Determine the [X, Y] coordinate at the center of the cell enclosing the given text.  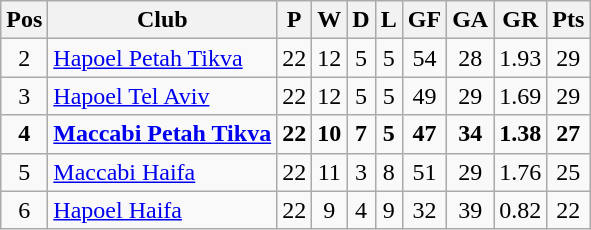
Hapoel Haifa [162, 210]
2 [24, 58]
11 [330, 172]
1.93 [520, 58]
25 [568, 172]
GA [470, 20]
51 [424, 172]
Hapoel Petah Tikva [162, 58]
Club [162, 20]
27 [568, 134]
1.38 [520, 134]
8 [388, 172]
Maccabi Haifa [162, 172]
7 [361, 134]
Maccabi Petah Tikva [162, 134]
W [330, 20]
Pts [568, 20]
0.82 [520, 210]
GR [520, 20]
1.69 [520, 96]
Hapoel Tel Aviv [162, 96]
GF [424, 20]
54 [424, 58]
D [361, 20]
10 [330, 134]
34 [470, 134]
28 [470, 58]
49 [424, 96]
39 [470, 210]
47 [424, 134]
L [388, 20]
P [294, 20]
32 [424, 210]
6 [24, 210]
Pos [24, 20]
1.76 [520, 172]
